Pinpoint the cell where the given text exists, returning its [X, Y] midpoint coordinate. 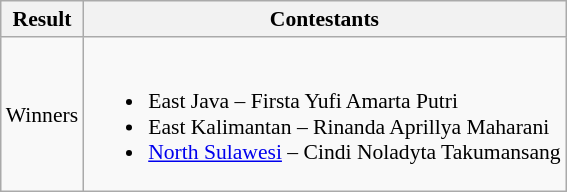
Contestants [324, 19]
Winners [42, 114]
East Java – Firsta Yufi Amarta PutriEast Kalimantan – Rinanda Aprillya MaharaniNorth Sulawesi – Cindi Noladyta Takumansang [324, 114]
Result [42, 19]
